Find where the given text appears and provide that cell's center as [X, Y] coordinate. 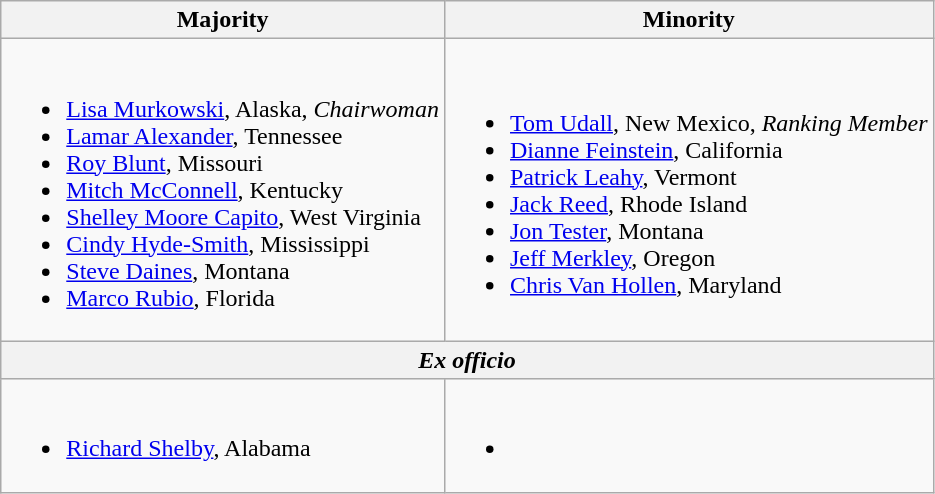
Minority [688, 20]
Majority [223, 20]
Richard Shelby, Alabama [223, 436]
Ex officio [467, 360]
